For the text-containing cell, return its midpoint in (x, y) coordinate format. 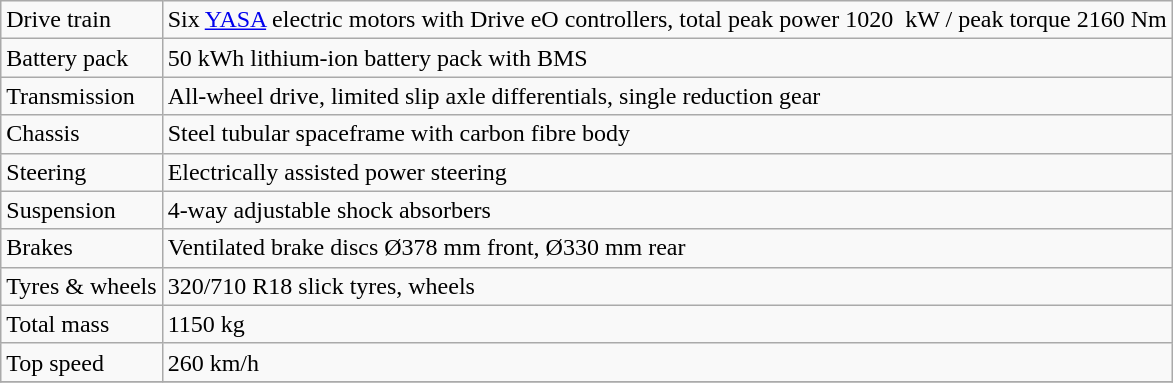
Suspension (82, 210)
Ventilated brake discs Ø378 mm front, Ø330 mm rear (667, 248)
4-way adjustable shock absorbers (667, 210)
1150 kg (667, 324)
Steel tubular spaceframe with carbon fibre body (667, 134)
Steering (82, 172)
Six YASA electric motors with Drive eO controllers, total peak power 1020 kW / peak torque 2160 Nm (667, 20)
Chassis (82, 134)
320/710 R18 slick tyres, wheels (667, 286)
Brakes (82, 248)
All-wheel drive, limited slip axle differentials, single reduction gear (667, 96)
Transmission (82, 96)
260 km/h (667, 362)
Top speed (82, 362)
Tyres & wheels (82, 286)
50 kWh lithium-ion battery pack with BMS (667, 58)
Total mass (82, 324)
Drive train (82, 20)
Battery pack (82, 58)
Electrically assisted power steering (667, 172)
